Return (x, y) of the center of cell containing provided text 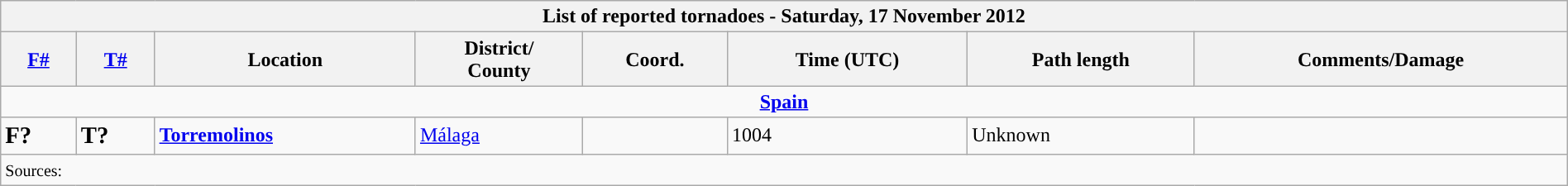
Unknown (1081, 136)
T# (116, 60)
T? (116, 136)
1004 (847, 136)
Málaga (499, 136)
F# (38, 60)
F? (38, 136)
Comments/Damage (1381, 60)
District/County (499, 60)
List of reported tornadoes - Saturday, 17 November 2012 (784, 17)
Spain (784, 102)
Time (UTC) (847, 60)
Sources: (784, 169)
Location (284, 60)
Coord. (655, 60)
Torremolinos (284, 136)
Path length (1081, 60)
